Find where the given text appears and provide that cell's center as [x, y] coordinate. 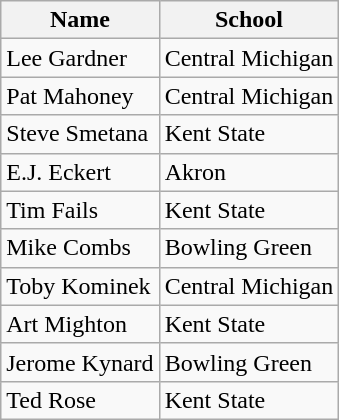
Akron [249, 172]
Name [80, 20]
Art Mighton [80, 324]
E.J. Eckert [80, 172]
Jerome Kynard [80, 362]
Ted Rose [80, 400]
Tim Fails [80, 210]
School [249, 20]
Pat Mahoney [80, 96]
Toby Kominek [80, 286]
Steve Smetana [80, 134]
Mike Combs [80, 248]
Lee Gardner [80, 58]
